Locate the cell with the specified text and output its (x, y) center coordinate. 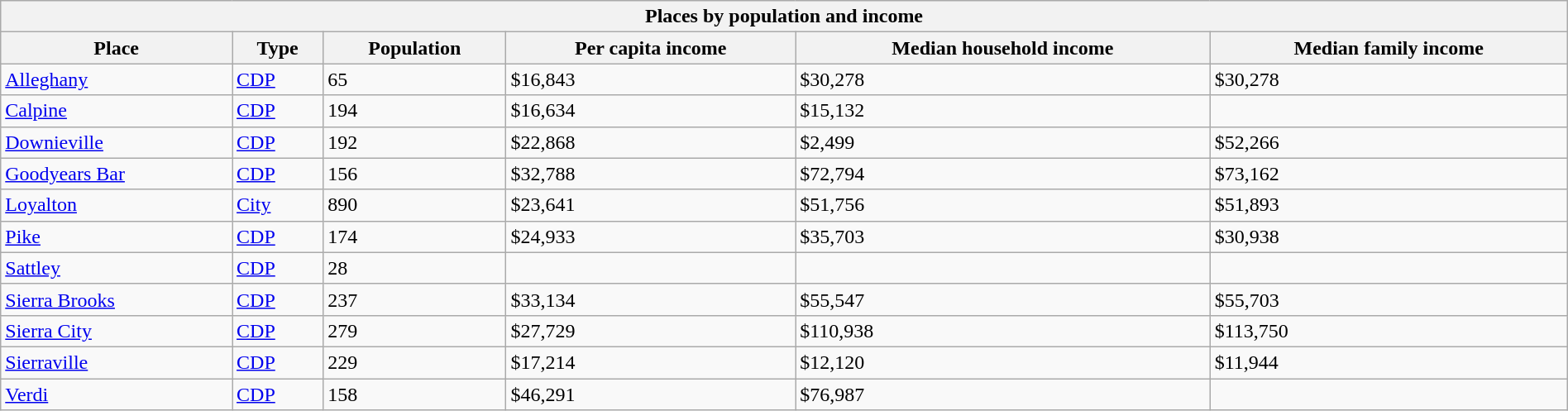
174 (415, 237)
65 (415, 79)
$16,843 (651, 79)
$17,214 (651, 362)
192 (415, 142)
158 (415, 394)
Type (278, 48)
Loyalton (117, 205)
Median family income (1389, 48)
Calpine (117, 111)
$113,750 (1389, 331)
Place (117, 48)
$55,703 (1389, 299)
$22,868 (651, 142)
229 (415, 362)
$110,938 (1003, 331)
$32,788 (651, 174)
$12,120 (1003, 362)
237 (415, 299)
890 (415, 205)
$15,132 (1003, 111)
194 (415, 111)
$16,634 (651, 111)
$46,291 (651, 394)
Median household income (1003, 48)
279 (415, 331)
$30,938 (1389, 237)
$72,794 (1003, 174)
$35,703 (1003, 237)
$23,641 (651, 205)
$2,499 (1003, 142)
Verdi (117, 394)
Sattley (117, 268)
Places by population and income (784, 17)
Sierra Brooks (117, 299)
$33,134 (651, 299)
$11,944 (1389, 362)
Pike (117, 237)
City (278, 205)
Goodyears Bar (117, 174)
Alleghany (117, 79)
Downieville (117, 142)
Population (415, 48)
Sierra City (117, 331)
$55,547 (1003, 299)
$51,893 (1389, 205)
Per capita income (651, 48)
156 (415, 174)
$24,933 (651, 237)
$52,266 (1389, 142)
$73,162 (1389, 174)
$76,987 (1003, 394)
Sierraville (117, 362)
$51,756 (1003, 205)
$27,729 (651, 331)
28 (415, 268)
